Extract the (X, Y) coordinate from the center of the cell holding the provided text.  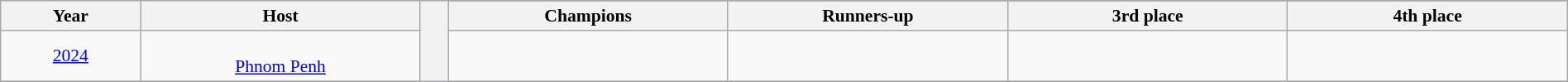
Runners-up (868, 16)
2024 (71, 56)
Phnom Penh (280, 56)
Champions (588, 16)
Host (280, 16)
Year (71, 16)
3rd place (1148, 16)
4th place (1427, 16)
